Provide the (X, Y) coordinate of the cell's center where the given text is located.  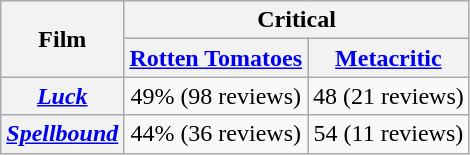
54 (11 reviews) (389, 134)
Rotten Tomatoes (216, 58)
Metacritic (389, 58)
49% (98 reviews) (216, 96)
48 (21 reviews) (389, 96)
Film (62, 39)
Luck (62, 96)
Spellbound (62, 134)
44% (36 reviews) (216, 134)
Critical (296, 20)
